Search for the cell housing the specified text and yield its (X, Y) center coordinate. 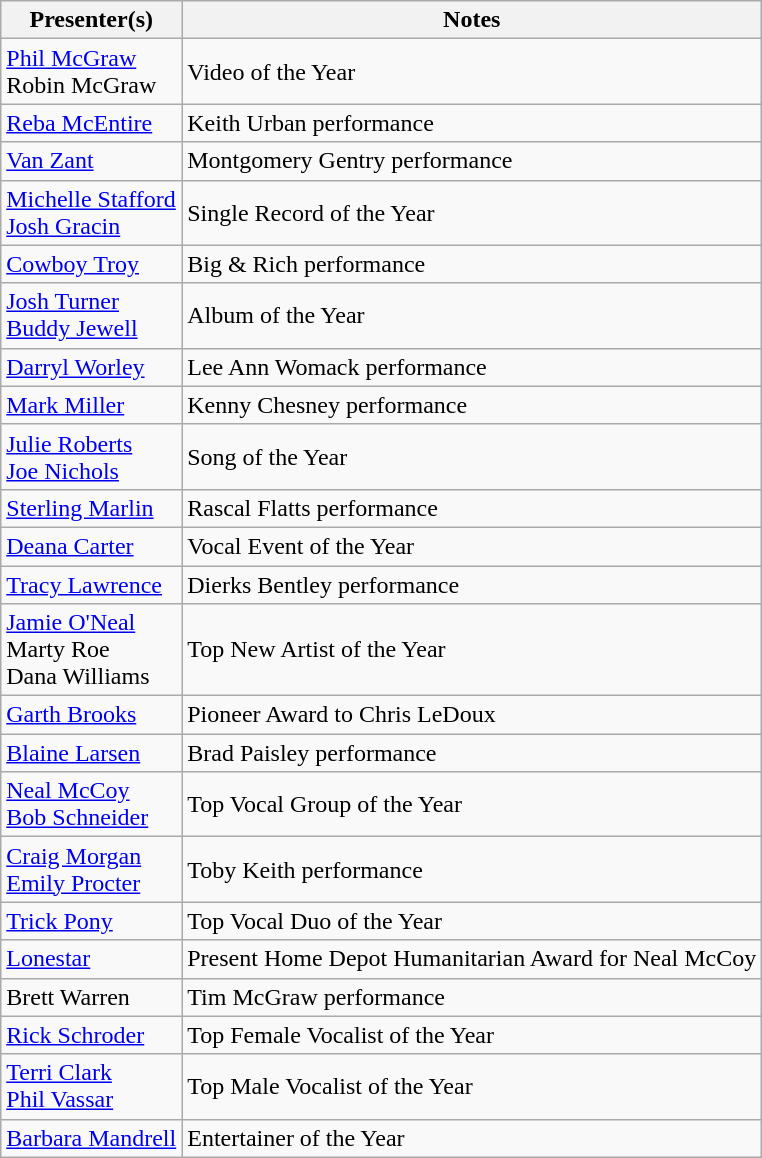
Montgomery Gentry performance (472, 161)
Craig MorganEmily Procter (92, 870)
Notes (472, 20)
Jamie O'NealMarty RoeDana Williams (92, 650)
Lee Ann Womack performance (472, 367)
Michelle StaffordJosh Gracin (92, 212)
Lonestar (92, 959)
Top Vocal Group of the Year (472, 804)
Top Male Vocalist of the Year (472, 1086)
Van Zant (92, 161)
Brad Paisley performance (472, 753)
Toby Keith performance (472, 870)
Tracy Lawrence (92, 585)
Terri ClarkPhil Vassar (92, 1086)
Video of the Year (472, 72)
Pioneer Award to Chris LeDoux (472, 715)
Garth Brooks (92, 715)
Cowboy Troy (92, 264)
Top New Artist of the Year (472, 650)
Song of the Year (472, 456)
Phil McGrawRobin McGraw (92, 72)
Barbara Mandrell (92, 1138)
Vocal Event of the Year (472, 546)
Blaine Larsen (92, 753)
Neal McCoyBob Schneider (92, 804)
Deana Carter (92, 546)
Rick Schroder (92, 1035)
Keith Urban performance (472, 123)
Josh TurnerBuddy Jewell (92, 316)
Mark Miller (92, 405)
Julie RobertsJoe Nichols (92, 456)
Entertainer of the Year (472, 1138)
Album of the Year (472, 316)
Presenter(s) (92, 20)
Trick Pony (92, 921)
Darryl Worley (92, 367)
Rascal Flatts performance (472, 508)
Kenny Chesney performance (472, 405)
Tim McGraw performance (472, 997)
Brett Warren (92, 997)
Single Record of the Year (472, 212)
Present Home Depot Humanitarian Award for Neal McCoy (472, 959)
Dierks Bentley performance (472, 585)
Top Female Vocalist of the Year (472, 1035)
Reba McEntire (92, 123)
Big & Rich performance (472, 264)
Top Vocal Duo of the Year (472, 921)
Sterling Marlin (92, 508)
